Identify which cell holds the provided text, then report its (X, Y) central coordinate. 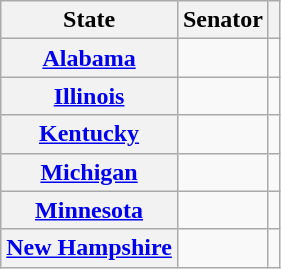
Michigan (90, 172)
New Hampshire (90, 248)
Kentucky (90, 134)
Minnesota (90, 210)
Alabama (90, 58)
Illinois (90, 96)
State (90, 20)
Senator (222, 20)
